Output the (X, Y) coordinate of the center of the cell containing the given text.  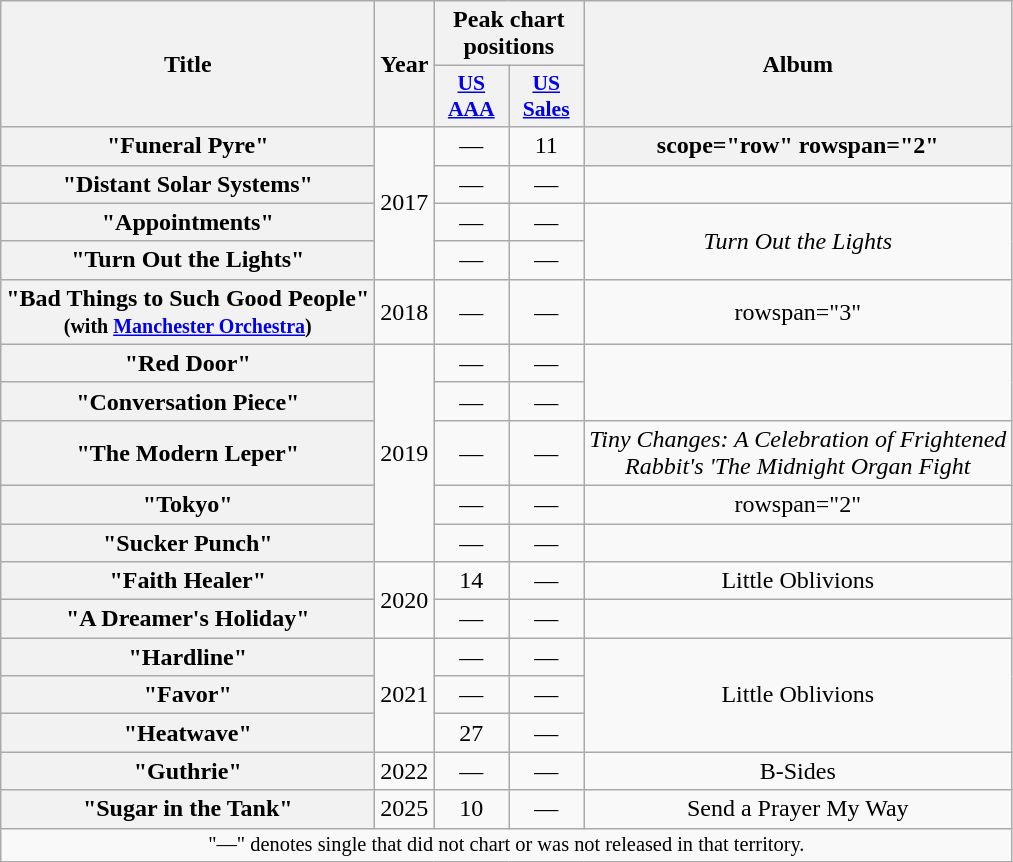
"Red Door" (188, 363)
2017 (404, 203)
"Sucker Punch" (188, 543)
"Favor" (188, 695)
"—" denotes single that did not chart or was not released in that territory. (506, 845)
"Distant Solar Systems" (188, 184)
27 (472, 733)
USAAA (472, 96)
14 (472, 581)
11 (546, 146)
rowspan="3" (798, 312)
"Faith Healer" (188, 581)
"Tokyo" (188, 504)
"The Modern Leper" (188, 452)
10 (472, 809)
Peak chart positions (509, 34)
scope="row" rowspan="2" (798, 146)
2022 (404, 771)
B-Sides (798, 771)
Album (798, 64)
"A Dreamer's Holiday" (188, 619)
2018 (404, 312)
2020 (404, 600)
Turn Out the Lights (798, 241)
rowspan="2" (798, 504)
"Heatwave" (188, 733)
"Bad Things to Such Good People"(with Manchester Orchestra) (188, 312)
Title (188, 64)
"Conversation Piece" (188, 401)
"Turn Out the Lights" (188, 260)
Tiny Changes: A Celebration of FrightenedRabbit's 'The Midnight Organ Fight (798, 452)
Send a Prayer My Way (798, 809)
"Appointments" (188, 222)
2021 (404, 695)
"Hardline" (188, 657)
2019 (404, 452)
"Sugar in the Tank" (188, 809)
"Guthrie" (188, 771)
USSales (546, 96)
2025 (404, 809)
Year (404, 64)
"Funeral Pyre" (188, 146)
